Detect which cell encompasses the target text, then output its (X, Y) center coordinate. 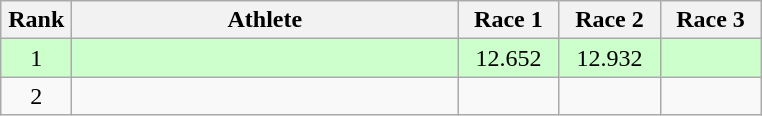
12.652 (508, 58)
Athlete (265, 20)
Race 1 (508, 20)
1 (36, 58)
Race 2 (610, 20)
2 (36, 96)
Race 3 (710, 20)
Rank (36, 20)
12.932 (610, 58)
